Determine the [X, Y] coordinate at the center of the cell enclosing the given text.  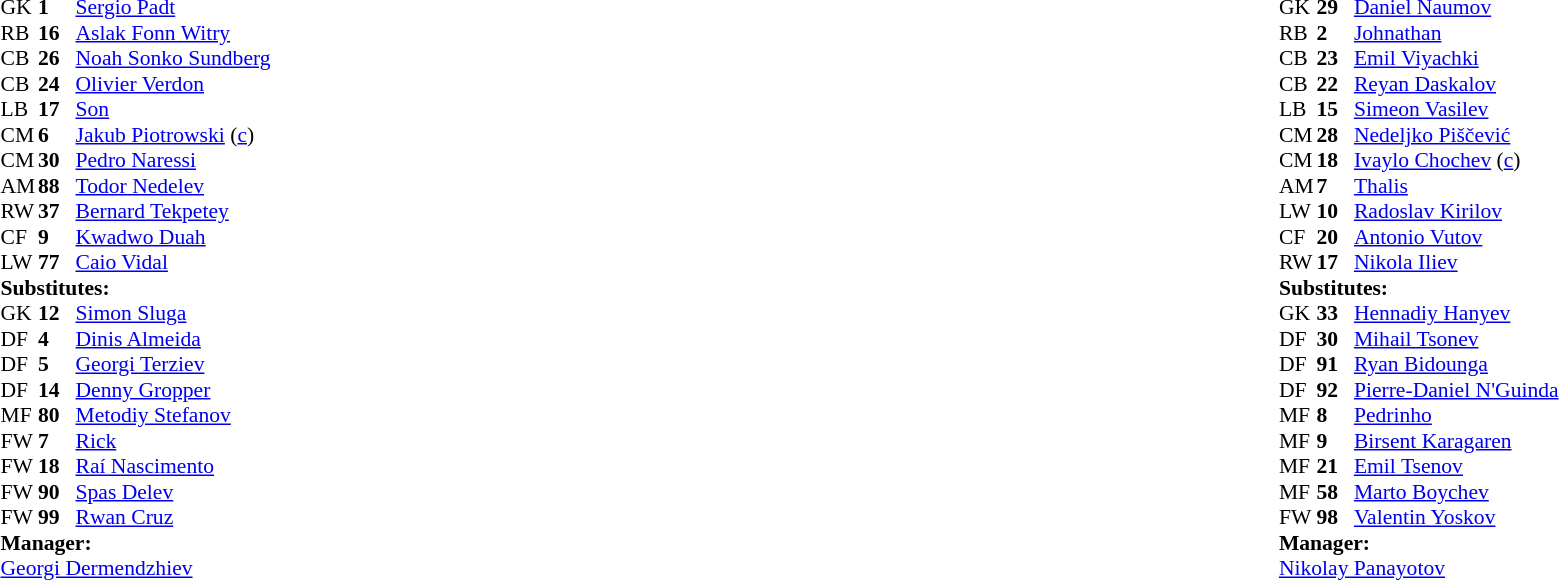
Nedeljko Piščević [1456, 135]
8 [1335, 415]
Jakub Piotrowski (c) [174, 135]
24 [57, 84]
Denny Gropper [174, 390]
Georgi Terziev [174, 365]
26 [57, 59]
77 [57, 263]
Noah Sonko Sundberg [174, 59]
Hennadiy Hanyev [1456, 313]
Caio Vidal [174, 263]
14 [57, 390]
5 [57, 365]
12 [57, 313]
Pedrinho [1456, 415]
Rwan Cruz [174, 517]
99 [57, 517]
28 [1335, 135]
Nikola Iliev [1456, 263]
92 [1335, 390]
91 [1335, 365]
Marto Boychev [1456, 492]
33 [1335, 313]
Simeon Vasilev [1456, 109]
Metodiy Stefanov [174, 415]
21 [1335, 467]
22 [1335, 84]
58 [1335, 492]
Emil Viyachki [1456, 59]
Aslak Fonn Witry [174, 33]
Pierre-Daniel N'Guinda [1456, 390]
Emil Tsenov [1456, 467]
Olivier Verdon [174, 84]
Todor Nedelev [174, 186]
Ivaylo Chochev (c) [1456, 161]
Spas Delev [174, 492]
Bernard Tekpetey [174, 211]
10 [1335, 211]
Pedro Naressi [174, 161]
Rick [174, 441]
Johnathan [1456, 33]
98 [1335, 517]
Dinis Almeida [174, 339]
Thalis [1456, 186]
Reyan Daskalov [1456, 84]
Simon Sluga [174, 313]
Antonio Vutov [1456, 237]
Ryan Bidounga [1456, 365]
Radoslav Kirilov [1456, 211]
Raí Nascimento [174, 467]
23 [1335, 59]
90 [57, 492]
37 [57, 211]
Mihail Tsonev [1456, 339]
Birsent Karagaren [1456, 441]
20 [1335, 237]
80 [57, 415]
88 [57, 186]
4 [57, 339]
Kwadwo Duah [174, 237]
16 [57, 33]
Valentin Yoskov [1456, 517]
6 [57, 135]
15 [1335, 109]
2 [1335, 33]
Son [174, 109]
